Capture the cell that displays the provided text and extract its (x, y) central coordinate. 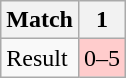
0–5 (102, 58)
Result (40, 58)
1 (102, 20)
Match (40, 20)
